Determine the (X, Y) coordinate at the center of the cell enclosing the given text.  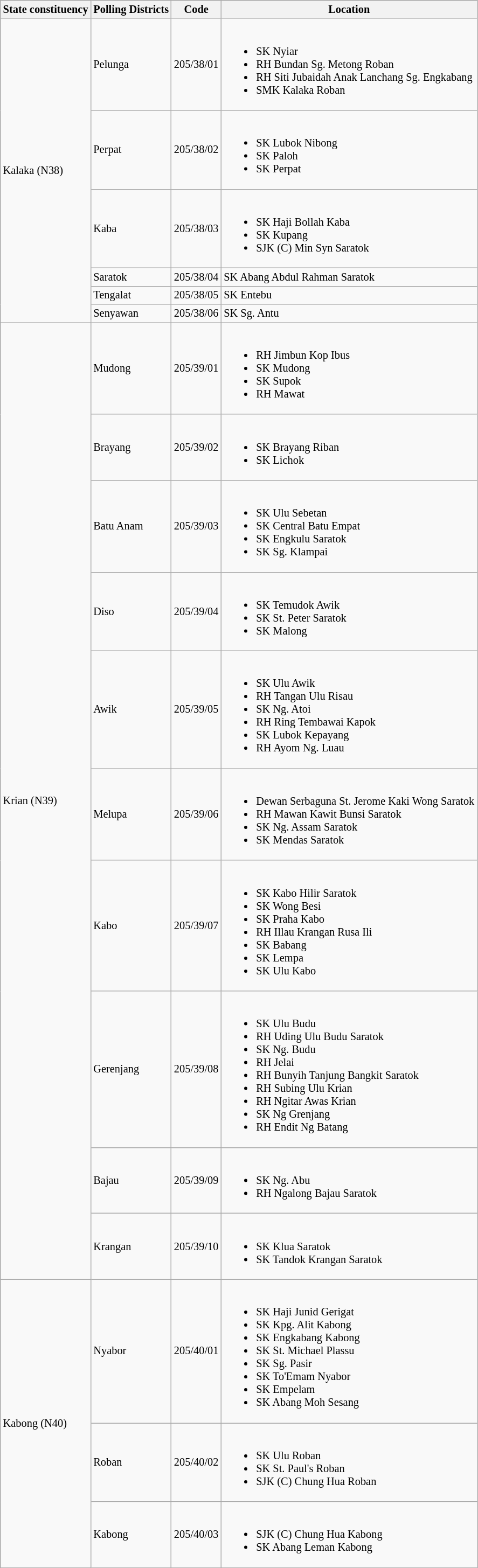
SK Klua SaratokSK Tandok Krangan Saratok (349, 1246)
Saratok (131, 277)
Bajau (131, 1180)
SK Haji Bollah KabaSK KupangSJK (C) Min Syn Saratok (349, 228)
205/39/08 (196, 1069)
205/39/07 (196, 925)
SK Entebu (349, 295)
SJK (C) Chung Hua KabongSK Abang Leman Kabong (349, 1535)
SK Sg. Antu (349, 313)
SK Lubok NibongSK PalohSK Perpat (349, 149)
Roban (131, 1462)
205/39/05 (196, 709)
205/39/10 (196, 1246)
Melupa (131, 814)
Kalaka (N38) (46, 170)
RH Jimbun Kop IbusSK MudongSK SupokRH Mawat (349, 368)
205/38/05 (196, 295)
Pelunga (131, 64)
Senyawan (131, 313)
205/38/03 (196, 228)
Batu Anam (131, 526)
205/39/09 (196, 1180)
205/38/06 (196, 313)
Brayang (131, 447)
205/39/06 (196, 814)
SK Ulu RobanSK St. Paul's RobanSJK (C) Chung Hua Roban (349, 1462)
SK NyiarRH Bundan Sg. Metong RobanRH Siti Jubaidah Anak Lanchang Sg. EngkabangSMK Kalaka Roban (349, 64)
Code (196, 9)
Kabong (131, 1535)
205/40/01 (196, 1351)
Kaba (131, 228)
Location (349, 9)
205/39/04 (196, 611)
Mudong (131, 368)
SK Temudok AwikSK St. Peter SaratokSK Malong (349, 611)
SK Ulu AwikRH Tangan Ulu RisauSK Ng. AtoiRH Ring Tembawai KapokSK Lubok KepayangRH Ayom Ng. Luau (349, 709)
Perpat (131, 149)
205/39/02 (196, 447)
SK Ng. AbuRH Ngalong Bajau Saratok (349, 1180)
SK Brayang RibanSK Lichok (349, 447)
Diso (131, 611)
205/40/02 (196, 1462)
Nyabor (131, 1351)
SK Kabo Hilir SaratokSK Wong BesiSK Praha KaboRH Illau Krangan Rusa IliSK BabangSK LempaSK Ulu Kabo (349, 925)
205/38/04 (196, 277)
SK Haji Junid GerigatSK Kpg. Alit KabongSK Engkabang KabongSK St. Michael PlassuSK Sg. PasirSK To'Emam NyaborSK EmpelamSK Abang Moh Sesang (349, 1351)
205/39/01 (196, 368)
205/38/02 (196, 149)
Krian (N39) (46, 800)
Tengalat (131, 295)
205/40/03 (196, 1535)
Kabong (N40) (46, 1423)
Gerenjang (131, 1069)
Polling Districts (131, 9)
205/39/03 (196, 526)
Dewan Serbaguna St. Jerome Kaki Wong SaratokRH Mawan Kawit Bunsi SaratokSK Ng. Assam SaratokSK Mendas Saratok (349, 814)
State constituency (46, 9)
205/38/01 (196, 64)
Krangan (131, 1246)
SK Ulu SebetanSK Central Batu EmpatSK Engkulu SaratokSK Sg. Klampai (349, 526)
Awik (131, 709)
SK Abang Abdul Rahman Saratok (349, 277)
Kabo (131, 925)
